Return the [X, Y] coordinate for the center point of the cell that contains the specified text.  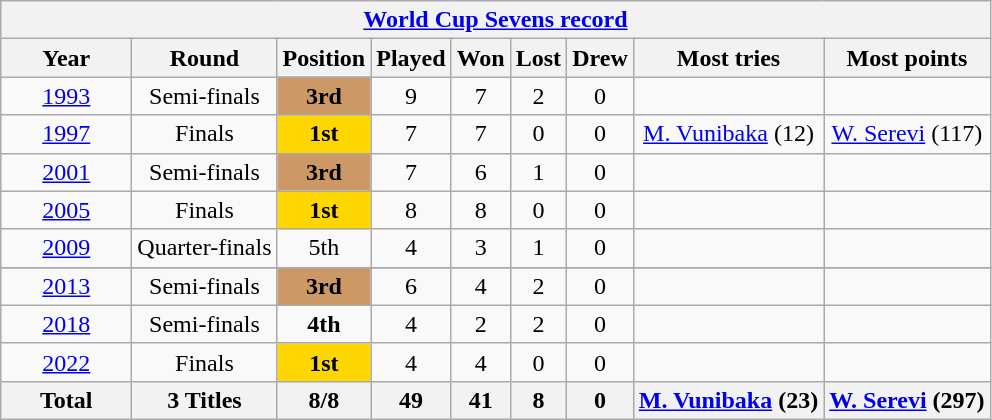
2018 [66, 324]
2001 [66, 172]
3 [480, 248]
Lost [538, 58]
Drew [600, 58]
Most tries [728, 58]
2009 [66, 248]
1993 [66, 96]
M. Vunibaka (23) [728, 400]
49 [411, 400]
W. Serevi (117) [907, 134]
Year [66, 58]
Played [411, 58]
2005 [66, 210]
W. Serevi (297) [907, 400]
9 [411, 96]
5th [324, 248]
3 Titles [204, 400]
Total [66, 400]
1997 [66, 134]
2013 [66, 286]
41 [480, 400]
Quarter-finals [204, 248]
Round [204, 58]
Won [480, 58]
Position [324, 58]
8/8 [324, 400]
2022 [66, 362]
World Cup Sevens record [496, 20]
4th [324, 324]
Most points [907, 58]
M. Vunibaka (12) [728, 134]
